Scan for the cell matching the given text and deliver its [X, Y] coordinate at center. 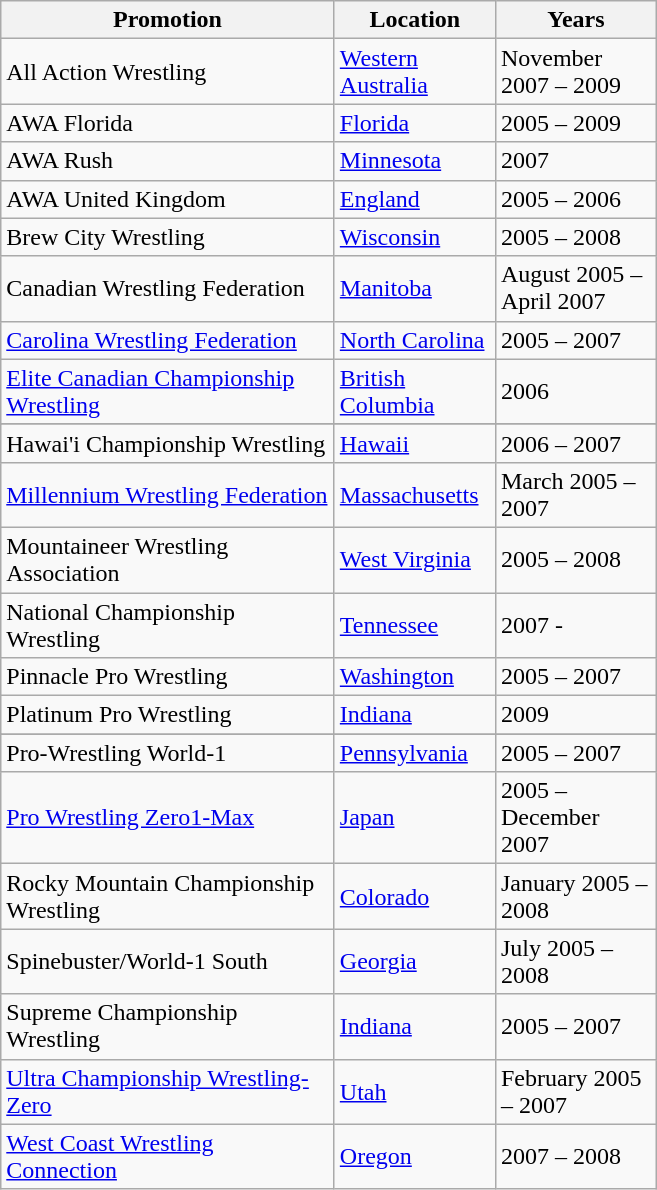
Western Australia [414, 72]
Pro-Wrestling World-1 [168, 753]
National Championship Wrestling [168, 624]
Georgia [414, 962]
2005 – 2009 [576, 123]
Washington [414, 677]
Ultra Championship Wrestling-Zero [168, 1092]
2006 [576, 392]
Colorado [414, 896]
Carolina Wrestling Federation [168, 340]
Promotion [168, 20]
Hawai'i Championship Wrestling [168, 443]
AWA Rush [168, 161]
August 2005 – April 2007 [576, 288]
Years [576, 20]
2007 – 2008 [576, 1156]
November 2007 – 2009 [576, 72]
Millennium Wrestling Federation [168, 494]
Utah [414, 1092]
Elite Canadian Championship Wrestling [168, 392]
West Coast Wrestling Connection [168, 1156]
England [414, 199]
2005 – 2006 [576, 199]
Oregon [414, 1156]
Massachusetts [414, 494]
British Columbia [414, 392]
Mountaineer Wrestling Association [168, 560]
2007 [576, 161]
Location [414, 20]
Tennessee [414, 624]
March 2005 – 2007 [576, 494]
January 2005 – 2008 [576, 896]
Canadian Wrestling Federation [168, 288]
Spinebuster/World-1 South [168, 962]
AWA United Kingdom [168, 199]
Hawaii [414, 443]
North Carolina [414, 340]
West Virginia [414, 560]
Japan [414, 818]
2006 – 2007 [576, 443]
Pinnacle Pro Wrestling [168, 677]
AWA Florida [168, 123]
February 2005 – 2007 [576, 1092]
2009 [576, 715]
Pennsylvania [414, 753]
Manitoba [414, 288]
2005 – December 2007 [576, 818]
Minnesota [414, 161]
2007 - [576, 624]
Platinum Pro Wrestling [168, 715]
Supreme Championship Wrestling [168, 1026]
Brew City Wrestling [168, 237]
All Action Wrestling [168, 72]
July 2005 – 2008 [576, 962]
Pro Wrestling Zero1-Max [168, 818]
Rocky Mountain Championship Wrestling [168, 896]
Florida [414, 123]
Wisconsin [414, 237]
